Scan for the cell matching the given text and deliver its (x, y) coordinate at center. 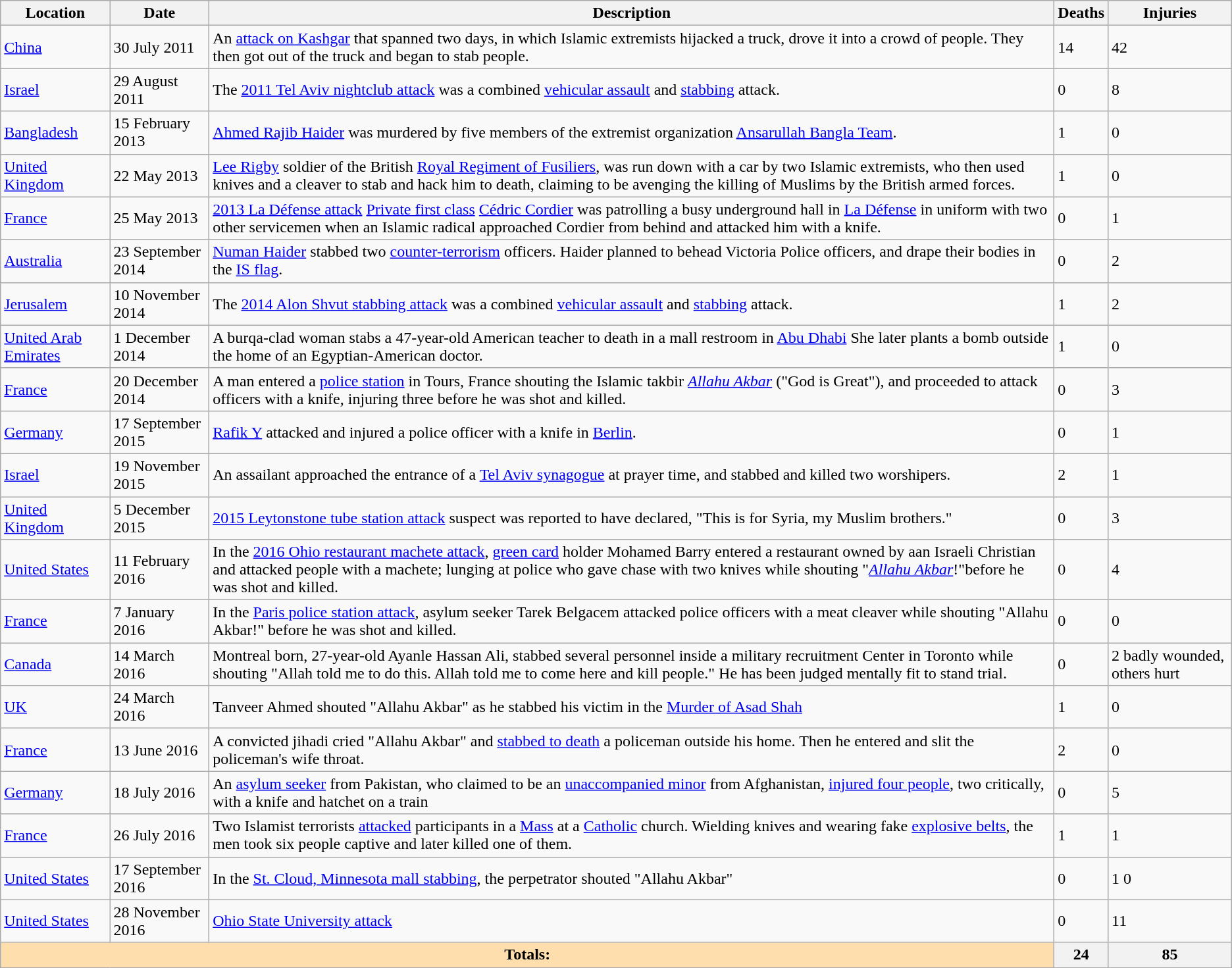
Jerusalem (55, 304)
24 (1081, 955)
13 June 2016 (159, 750)
Location (55, 13)
Deaths (1081, 13)
10 November 2014 (159, 304)
2 badly wounded, others hurt (1170, 665)
2015 Leytonstone tube station attack suspect was reported to have declared, "This is for Syria, my Muslim brothers." (632, 517)
25 May 2013 (159, 218)
A convicted jihadi cried "Allahu Akbar" and stabbed to death a policeman outside his home. Then he entered and slit the policeman's wife throat. (632, 750)
1 December 2014 (159, 346)
An assailant approached the entrance of a Tel Aviv synagogue at prayer time, and stabbed and killed two worshipers. (632, 475)
11 February 2016 (159, 570)
11 (1170, 921)
Ohio State University attack (632, 921)
Date (159, 13)
The 2014 Alon Shvut stabbing attack was a combined vehicular assault and stabbing attack. (632, 304)
17 September 2016 (159, 878)
Injuries (1170, 13)
Totals: (528, 955)
5 (1170, 792)
24 March 2016 (159, 707)
5 December 2015 (159, 517)
23 September 2014 (159, 261)
42 (1170, 47)
Tanveer Ahmed shouted "Allahu Akbar" as he stabbed his victim in the Murder of Asad Shah (632, 707)
7 January 2016 (159, 621)
85 (1170, 955)
Ahmed Rajib Haider was murdered by five members of the extremist organization Ansarullah Bangla Team. (632, 133)
26 July 2016 (159, 836)
18 July 2016 (159, 792)
The 2011 Tel Aviv nightclub attack was a combined vehicular assault and stabbing attack. (632, 89)
China (55, 47)
17 September 2015 (159, 432)
22 May 2013 (159, 175)
14 March 2016 (159, 665)
28 November 2016 (159, 921)
In the St. Cloud, Minnesota mall stabbing, the perpetrator shouted "Allahu Akbar" (632, 878)
Australia (55, 261)
20 December 2014 (159, 390)
8 (1170, 89)
14 (1081, 47)
Bangladesh (55, 133)
15 February 2013 (159, 133)
1 0 (1170, 878)
30 July 2011 (159, 47)
Canada (55, 665)
Rafik Y attacked and injured a police officer with a knife in Berlin. (632, 432)
United Arab Emirates (55, 346)
19 November 2015 (159, 475)
Numan Haider stabbed two counter-terrorism officers. Haider planned to behead Victoria Police officers, and drape their bodies in the IS flag. (632, 261)
UK (55, 707)
4 (1170, 570)
Description (632, 13)
29 August 2011 (159, 89)
